Output the (X, Y) coordinate of the center of the cell containing the given text.  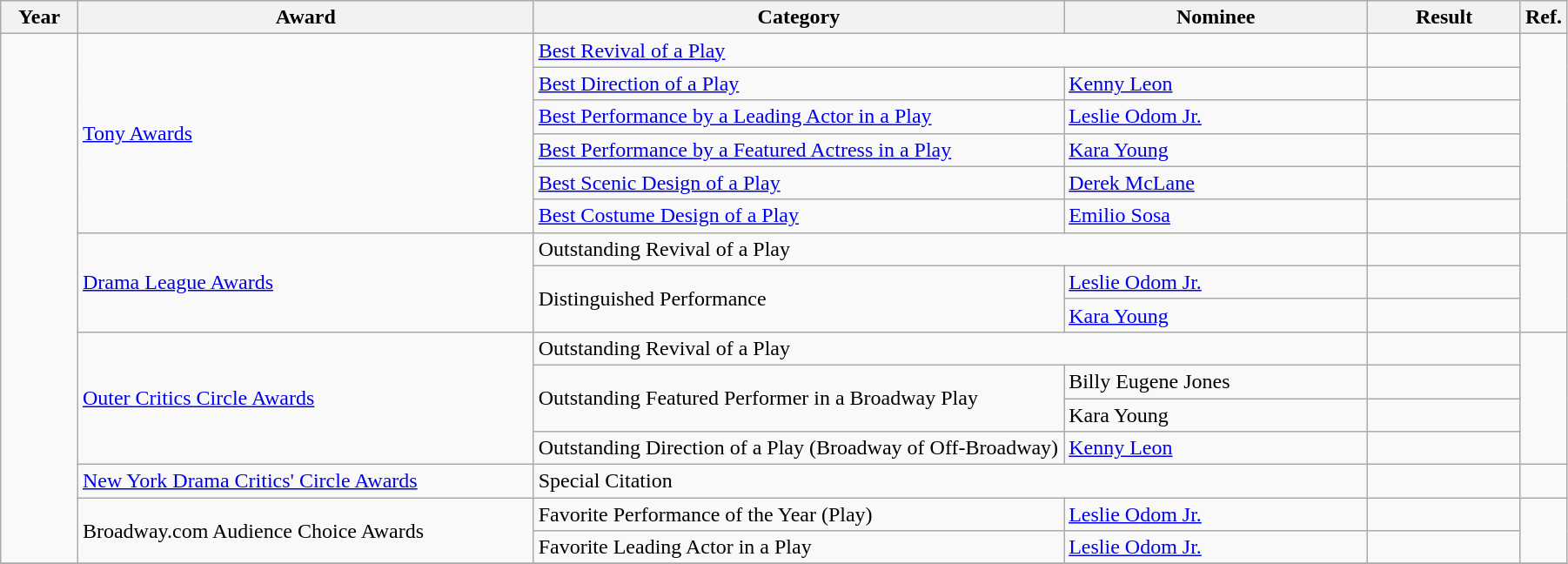
Billy Eugene Jones (1216, 381)
Best Direction of a Play (799, 84)
Year (40, 17)
Outstanding Direction of a Play (Broadway of Off-Broadway) (799, 448)
Best Performance by a Leading Actor in a Play (799, 117)
Best Scenic Design of a Play (799, 183)
Broadway.com Audience Choice Awards (305, 531)
Outer Critics Circle Awards (305, 398)
Category (799, 17)
Favorite Performance of the Year (Play) (799, 514)
Special Citation (950, 481)
Nominee (1216, 17)
Best Revival of a Play (950, 50)
Derek McLane (1216, 183)
Best Performance by a Featured Actress in a Play (799, 150)
Outstanding Featured Performer in a Broadway Play (799, 398)
Drama League Awards (305, 282)
Favorite Leading Actor in a Play (799, 547)
Result (1444, 17)
Award (305, 17)
Ref. (1544, 17)
Best Costume Design of a Play (799, 216)
New York Drama Critics' Circle Awards (305, 481)
Distinguished Performance (799, 299)
Tony Awards (305, 133)
Emilio Sosa (1216, 216)
